From the cell containing the given text, extract its center point as [X, Y] coordinate. 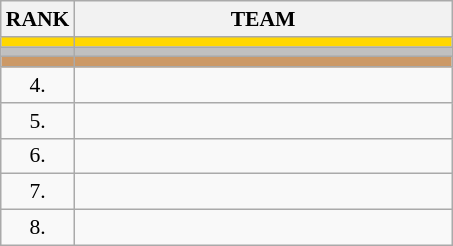
RANK [38, 19]
7. [38, 192]
8. [38, 228]
4. [38, 85]
5. [38, 121]
6. [38, 156]
TEAM [262, 19]
